Return (X, Y) of the center of cell containing provided text 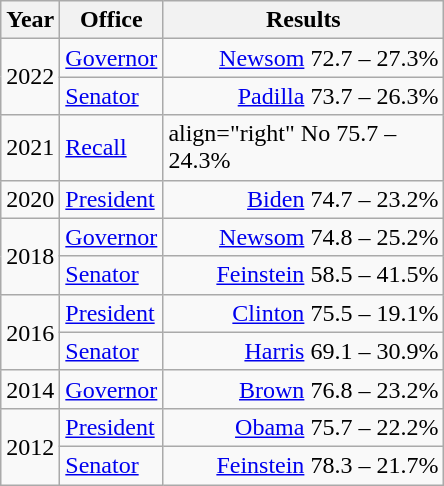
Recall (112, 148)
2018 (30, 256)
Obama 75.7 – 22.2% (304, 427)
Year (30, 20)
2021 (30, 148)
align="right" No 75.7 – 24.3% (304, 148)
Office (112, 20)
2014 (30, 389)
Newsom 72.7 – 27.3% (304, 58)
Clinton 75.5 – 19.1% (304, 313)
Harris 69.1 – 30.9% (304, 351)
2016 (30, 332)
Feinstein 58.5 – 41.5% (304, 275)
Brown 76.8 – 23.2% (304, 389)
2020 (30, 199)
Newsom 74.8 – 25.2% (304, 237)
Feinstein 78.3 – 21.7% (304, 465)
Biden 74.7 – 23.2% (304, 199)
Results (304, 20)
2012 (30, 446)
Padilla 73.7 – 26.3% (304, 96)
2022 (30, 77)
